Pinpoint the cell where the given text exists, returning its [x, y] midpoint coordinate. 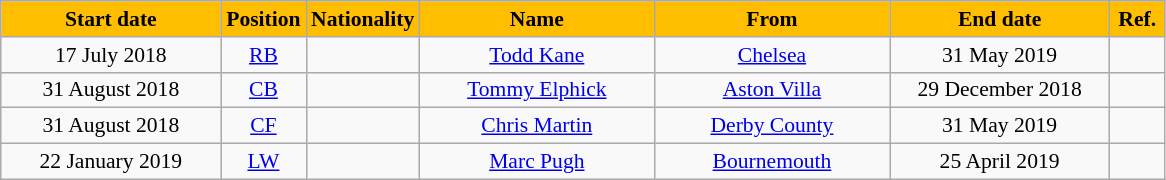
LW [264, 162]
Todd Kane [536, 55]
25 April 2019 [1000, 162]
From [772, 19]
Start date [111, 19]
Nationality [362, 19]
Name [536, 19]
17 July 2018 [111, 55]
29 December 2018 [1000, 90]
Derby County [772, 126]
22 January 2019 [111, 162]
Ref. [1138, 19]
CF [264, 126]
Marc Pugh [536, 162]
Aston Villa [772, 90]
Position [264, 19]
Chelsea [772, 55]
Chris Martin [536, 126]
RB [264, 55]
Tommy Elphick [536, 90]
Bournemouth [772, 162]
CB [264, 90]
End date [1000, 19]
